For the text-containing cell, return its midpoint in [X, Y] coordinate format. 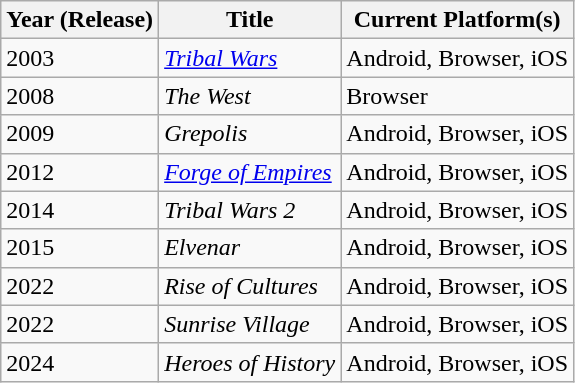
Browser [458, 96]
Elvenar [250, 248]
Forge of Empires [250, 172]
2008 [80, 96]
2024 [80, 362]
Title [250, 20]
2009 [80, 134]
2012 [80, 172]
Tribal Wars [250, 58]
Tribal Wars 2 [250, 210]
Rise of Cultures [250, 286]
The West [250, 96]
Year (Release) [80, 20]
Current Platform(s) [458, 20]
2003 [80, 58]
2014 [80, 210]
Grepolis [250, 134]
Sunrise Village [250, 324]
Heroes of History [250, 362]
2015 [80, 248]
